Scan for the cell matching the given text and deliver its (x, y) coordinate at center. 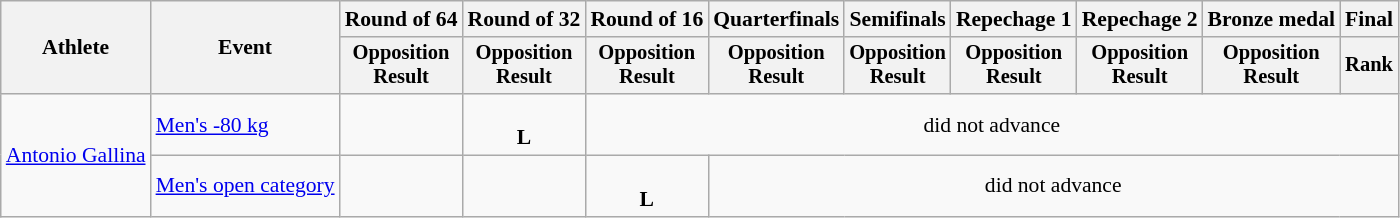
Antonio Gallina (76, 155)
Semifinals (898, 19)
Athlete (76, 48)
Round of 16 (646, 19)
Repechage 1 (1014, 19)
Rank (1369, 66)
Men's -80 kg (246, 124)
Round of 64 (402, 19)
Final (1369, 19)
Men's open category (246, 186)
Repechage 2 (1140, 19)
Bronze medal (1272, 19)
Round of 32 (524, 19)
Event (246, 48)
Quarterfinals (776, 19)
